Capture the cell that displays the provided text and extract its (X, Y) central coordinate. 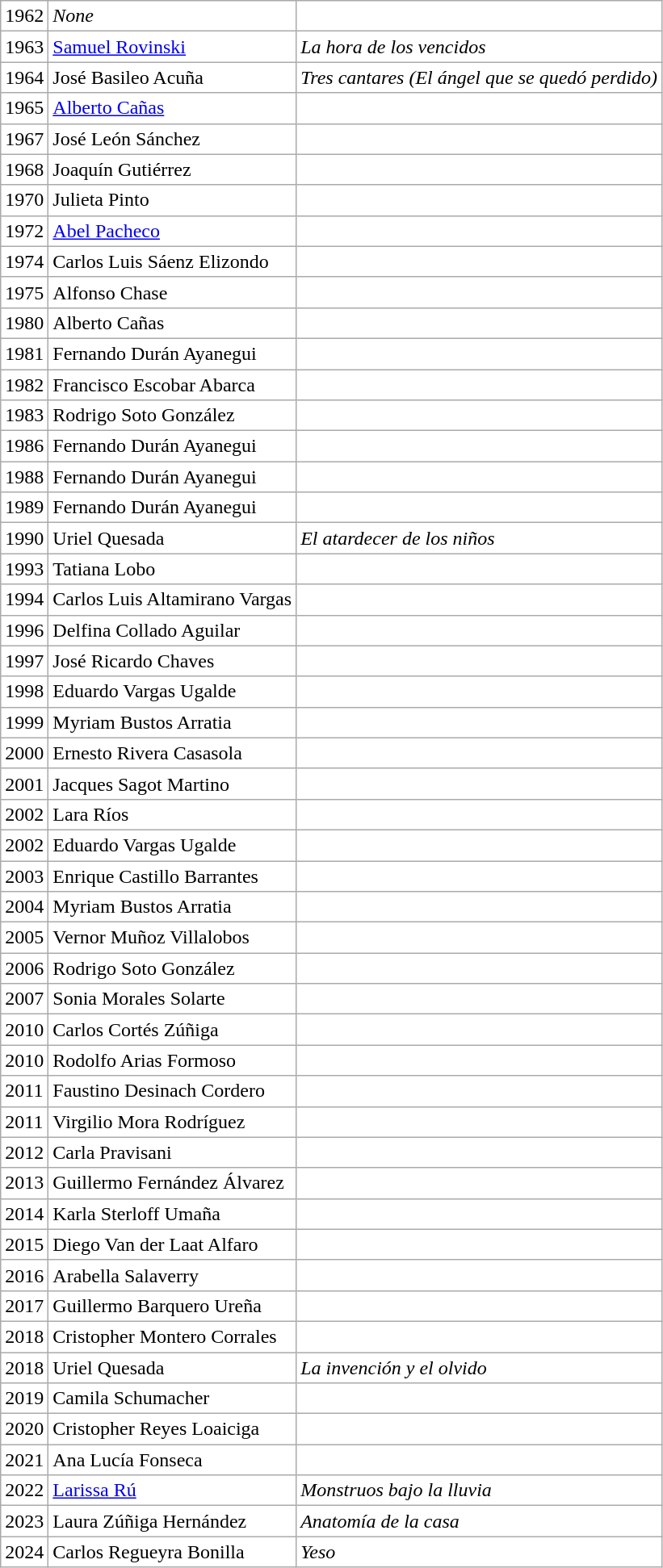
2023 (24, 1521)
2019 (24, 1399)
1970 (24, 200)
Camila Schumacher (173, 1399)
Diego Van der Laat Alfaro (173, 1244)
1967 (24, 139)
Ana Lucía Fonseca (173, 1460)
Monstruos bajo la lluvia (480, 1491)
Tres cantares (El ángel que se quedó perdido) (480, 77)
Cristopher Montero Corrales (173, 1336)
2016 (24, 1275)
2022 (24, 1491)
Carlos Luis Altamirano Vargas (173, 600)
2006 (24, 968)
Jacques Sagot Martino (173, 784)
Joaquín Gutiérrez (173, 169)
Vernor Muñoz Villalobos (173, 938)
1962 (24, 16)
Virgilio Mora Rodríguez (173, 1122)
Ernesto Rivera Casasola (173, 753)
Guillermo Barquero Ureña (173, 1306)
1994 (24, 600)
Karla Sterloff Umaña (173, 1214)
2013 (24, 1183)
1983 (24, 416)
La hora de los vencidos (480, 47)
Francisco Escobar Abarca (173, 385)
2020 (24, 1429)
Guillermo Fernández Álvarez (173, 1183)
Alfonso Chase (173, 292)
1975 (24, 292)
1998 (24, 692)
2000 (24, 753)
Anatomía de la casa (480, 1521)
2014 (24, 1214)
1972 (24, 231)
Carlos Regueyra Bonilla (173, 1552)
2001 (24, 784)
La invención y el olvido (480, 1368)
Cristopher Reyes Loaiciga (173, 1429)
1964 (24, 77)
José León Sánchez (173, 139)
Enrique Castillo Barrantes (173, 876)
1968 (24, 169)
1981 (24, 353)
1963 (24, 47)
Abel Pacheco (173, 231)
Lara Ríos (173, 814)
Tatiana Lobo (173, 569)
1965 (24, 108)
José Basileo Acuña (173, 77)
Carlos Cortés Zúñiga (173, 1030)
1990 (24, 538)
José Ricardo Chaves (173, 661)
1982 (24, 385)
Carla Pravisani (173, 1152)
Carlos Luis Sáenz Elizondo (173, 261)
2021 (24, 1460)
El atardecer de los niños (480, 538)
1993 (24, 569)
2015 (24, 1244)
2012 (24, 1152)
1999 (24, 722)
1989 (24, 508)
Rodolfo Arias Formoso (173, 1060)
Arabella Salaverry (173, 1275)
1974 (24, 261)
Faustino Desinach Cordero (173, 1091)
2024 (24, 1552)
Yeso (480, 1552)
Julieta Pinto (173, 200)
1988 (24, 477)
2007 (24, 999)
2004 (24, 907)
None (173, 16)
2005 (24, 938)
Delfina Collado Aguilar (173, 630)
1996 (24, 630)
1997 (24, 661)
2017 (24, 1306)
Sonia Morales Solarte (173, 999)
Laura Zúñiga Hernández (173, 1521)
1980 (24, 323)
Larissa Rú (173, 1491)
Samuel Rovinski (173, 47)
1986 (24, 446)
2003 (24, 876)
